Return the (x, y) coordinate for the center point of the cell that contains the specified text.  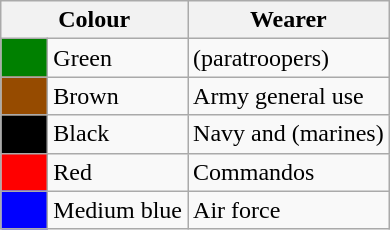
Commandos (289, 172)
Brown (118, 96)
(paratroopers) (289, 58)
Navy and (marines) (289, 134)
Black (118, 134)
Medium blue (118, 210)
Wearer (289, 20)
Colour (94, 20)
Red (118, 172)
Green (118, 58)
Air force (289, 210)
Army general use (289, 96)
